Pinpoint the cell where the given text exists, returning its (X, Y) midpoint coordinate. 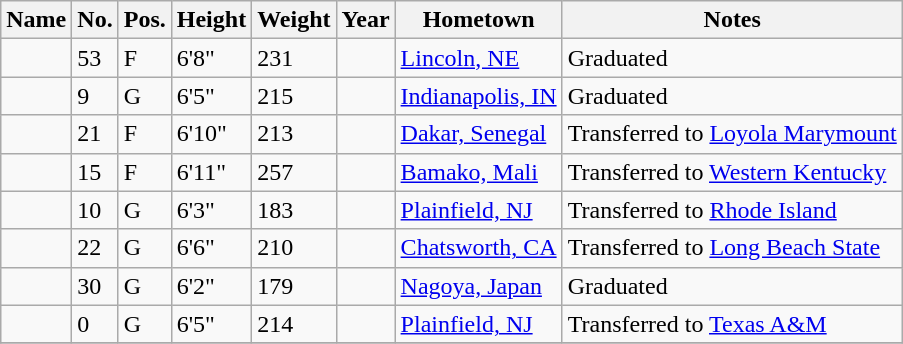
Notes (732, 20)
179 (294, 286)
15 (95, 172)
6'3" (211, 210)
6'8" (211, 58)
9 (95, 96)
Transferred to Texas A&M (732, 324)
Bamako, Mali (478, 172)
Year (366, 20)
210 (294, 248)
Height (211, 20)
231 (294, 58)
213 (294, 134)
6'6" (211, 248)
6'10" (211, 134)
Nagoya, Japan (478, 286)
No. (95, 20)
Transferred to Loyola Marymount (732, 134)
30 (95, 286)
10 (95, 210)
21 (95, 134)
Indianapolis, IN (478, 96)
Transferred to Long Beach State (732, 248)
22 (95, 248)
Pos. (144, 20)
Chatsworth, CA (478, 248)
53 (95, 58)
257 (294, 172)
6'2" (211, 286)
Dakar, Senegal (478, 134)
214 (294, 324)
215 (294, 96)
Hometown (478, 20)
Transferred to Western Kentucky (732, 172)
183 (294, 210)
Name (36, 20)
6'11" (211, 172)
Transferred to Rhode Island (732, 210)
0 (95, 324)
Lincoln, NE (478, 58)
Weight (294, 20)
